From the cell containing the given text, extract its center point as [x, y] coordinate. 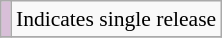
Indicates single release [116, 19]
